From the cell containing the given text, extract its center point as (X, Y) coordinate. 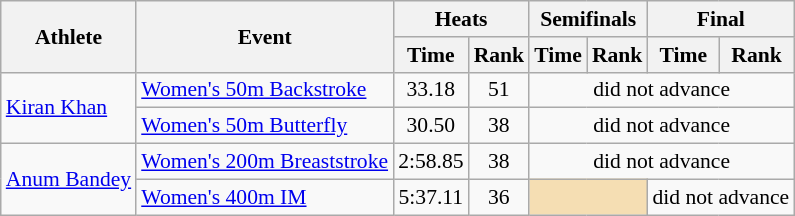
Women's 50m Butterfly (264, 126)
Semifinals (588, 19)
Event (264, 36)
Anum Bandey (68, 180)
33.18 (430, 90)
51 (500, 90)
5:37.11 (430, 197)
Athlete (68, 36)
Women's 400m IM (264, 197)
Kiran Khan (68, 108)
Heats (461, 19)
Women's 50m Backstroke (264, 90)
Women's 200m Breaststroke (264, 162)
30.50 (430, 126)
36 (500, 197)
Final (720, 19)
2:58.85 (430, 162)
